Find where the given text appears and provide that cell's center as [X, Y] coordinate. 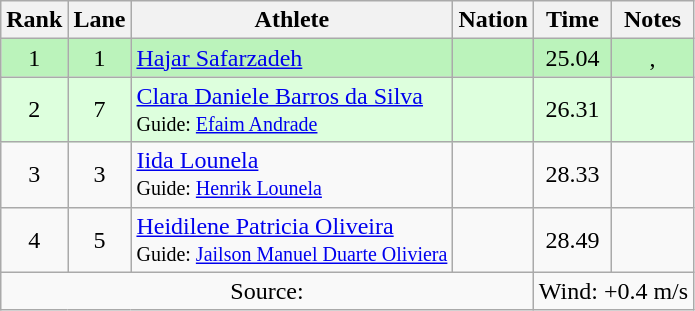
Clara Daniele Barros da SilvaGuide: Efaim Andrade [292, 110]
Wind: +0.4 m/s [613, 291]
Rank [34, 20]
Heidilene Patricia OliveiraGuide: Jailson Manuel Duarte Oliviera [292, 240]
28.49 [572, 240]
Hajar Safarzadeh [292, 58]
Lane [100, 20]
4 [34, 240]
Athlete [292, 20]
26.31 [572, 110]
28.33 [572, 174]
25.04 [572, 58]
5 [100, 240]
7 [100, 110]
Source: [268, 291]
Notes [652, 20]
2 [34, 110]
Time [572, 20]
Nation [493, 20]
Iida LounelaGuide: Henrik Lounela [292, 174]
, [652, 58]
